Provide the (x, y) coordinate of the cell's center where the given text is located.  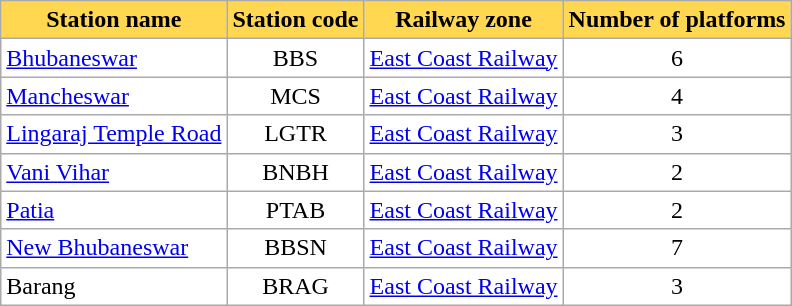
Station code (296, 20)
Number of platforms (677, 20)
Barang (114, 286)
Station name (114, 20)
New Bhubaneswar (114, 248)
BBS (296, 58)
4 (677, 96)
Patia (114, 210)
MCS (296, 96)
Vani Vihar (114, 172)
Lingaraj Temple Road (114, 134)
BNBH (296, 172)
Railway zone (464, 20)
BRAG (296, 286)
6 (677, 58)
PTAB (296, 210)
7 (677, 248)
Bhubaneswar (114, 58)
Mancheswar (114, 96)
BBSN (296, 248)
LGTR (296, 134)
